Provide the (X, Y) coordinate of the cell's center where the given text is located.  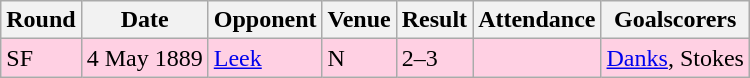
Date (144, 20)
Leek (265, 58)
Opponent (265, 20)
4 May 1889 (144, 58)
Round (41, 20)
N (359, 58)
Goalscorers (675, 20)
2–3 (434, 58)
SF (41, 58)
Attendance (537, 20)
Danks, Stokes (675, 58)
Venue (359, 20)
Result (434, 20)
